Scan for the cell matching the given text and deliver its (X, Y) coordinate at center. 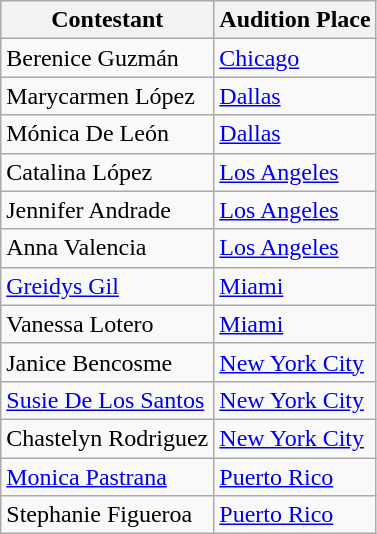
Greidys Gil (108, 286)
Contestant (108, 20)
Monica Pastrana (108, 477)
Chicago (295, 58)
Chastelyn Rodriguez (108, 438)
Stephanie Figueroa (108, 515)
Janice Bencosme (108, 362)
Mónica De León (108, 134)
Catalina López (108, 172)
Audition Place (295, 20)
Anna Valencia (108, 248)
Berenice Guzmán (108, 58)
Vanessa Lotero (108, 324)
Marycarmen López (108, 96)
Susie De Los Santos (108, 400)
Jennifer Andrade (108, 210)
